Find where the given text appears and provide that cell's center as [X, Y] coordinate. 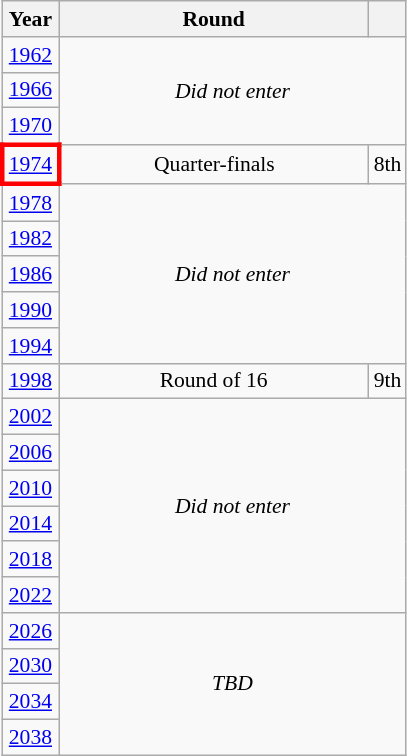
1982 [30, 239]
1990 [30, 310]
1978 [30, 202]
1966 [30, 90]
2014 [30, 524]
2038 [30, 738]
8th [388, 164]
2022 [30, 595]
1998 [30, 381]
1970 [30, 126]
1974 [30, 164]
2018 [30, 560]
Year [30, 19]
2002 [30, 417]
TBD [233, 684]
Quarter-finals [214, 164]
1986 [30, 275]
2034 [30, 702]
2006 [30, 453]
1994 [30, 346]
9th [388, 381]
1962 [30, 55]
2026 [30, 631]
2030 [30, 666]
Round of 16 [214, 381]
Round [214, 19]
2010 [30, 488]
